Find where the given text appears and provide that cell's center as [x, y] coordinate. 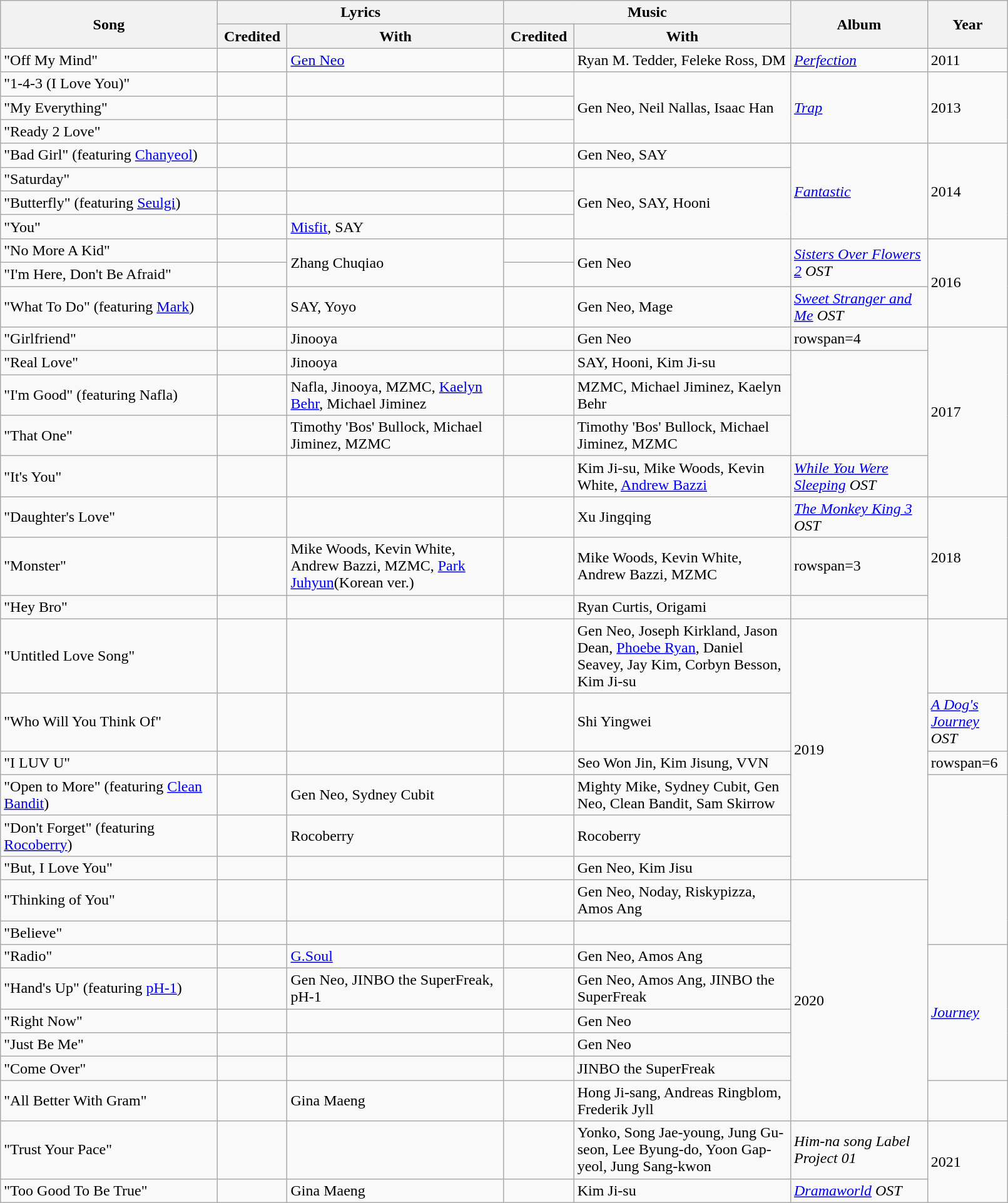
rowspan=4 [858, 339]
Kim Ji-su [682, 1190]
Seo Won Jin, Kim Jisung, VVN [682, 763]
rowspan=3 [858, 566]
"I LUV U" [109, 763]
Dramaworld OST [858, 1190]
"It's You" [109, 477]
Music [647, 13]
2011 [967, 60]
"Trust Your Pace" [109, 1150]
"Come Over" [109, 1068]
"Too Good To Be True" [109, 1190]
Mighty Mike, Sydney Cubit, Gen Neo, Clean Bandit, Sam Skirrow [682, 794]
2017 [967, 412]
"Radio" [109, 957]
2016 [967, 283]
2019 [858, 749]
"Ready 2 Love" [109, 131]
SAY, Yoyo [395, 307]
Gen Neo, JINBO the SuperFreak, pH-1 [395, 988]
2013 [967, 108]
A Dog's Journey OST [967, 722]
Gen Neo, Mage [682, 307]
Gen Neo, Amos Ang [682, 957]
"Real Love" [109, 363]
"But, I Love You" [109, 868]
SAY, Hooni, Kim Ji-su [682, 363]
Gen Neo, Neil Nallas, Isaac Han [682, 108]
Xu Jingqing [682, 517]
"Just Be Me" [109, 1045]
G.Soul [395, 957]
Yonko, Song Jae-young, Jung Gu-seon, Lee Byung-do, Yoon Gap-yeol, Jung Sang-kwon [682, 1150]
Sweet Stranger and Me OST [858, 307]
"Who Will You Think Of" [109, 722]
Nafla, Jinooya, MZMC, Kaelyn Behr, Michael Jiminez [395, 395]
2014 [967, 191]
"Right Now" [109, 1021]
Mike Woods, Kevin White, Andrew Bazzi, MZMC, Park Juhyun(Korean ver.) [395, 566]
Perfection [858, 60]
"You" [109, 226]
"Off My Mind" [109, 60]
"Daughter's Love" [109, 517]
Gen Neo, Kim Jisu [682, 868]
Journey [967, 1012]
Gen Neo, SAY [682, 155]
"Girlfriend" [109, 339]
"My Everything" [109, 108]
Him-na song Label Project 01 [858, 1150]
Mike Woods, Kevin White, Andrew Bazzi, MZMC [682, 566]
MZMC, Michael Jiminez, Kaelyn Behr [682, 395]
Ryan Curtis, Origami [682, 607]
Fantastic [858, 191]
Zhang Chuqiao [395, 262]
Gen Neo, SAY, Hooni [682, 203]
"Monster" [109, 566]
"I'm Here, Don't Be Afraid" [109, 274]
Lyrics [360, 13]
Sisters Over Flowers 2 OST [858, 262]
Gen Neo, Amos Ang, JINBO the SuperFreak [682, 988]
Hong Ji-sang, Andreas Ringblom, Frederik Jyll [682, 1101]
Ryan M. Tedder, Feleke Ross, DM [682, 60]
Trap [858, 108]
"What To Do" (featuring Mark) [109, 307]
The Monkey King 3 OST [858, 517]
Album [858, 24]
"Thinking of You" [109, 900]
"Saturday" [109, 179]
Song [109, 24]
Kim Ji-su, Mike Woods, Kevin White, Andrew Bazzi [682, 477]
Gen Neo, Sydney Cubit [395, 794]
While You Were Sleeping OST [858, 477]
"Untitled Love Song" [109, 656]
rowspan=6 [967, 763]
Shi Yingwei [682, 722]
"Bad Girl" (featuring Chanyeol) [109, 155]
2020 [858, 1000]
2018 [967, 558]
Gen Neo, Joseph Kirkland, Jason Dean, Phoebe Ryan, Daniel Seavey, Jay Kim, Corbyn Besson, Kim Ji-su [682, 656]
Misfit, SAY [395, 226]
"Hand's Up" (featuring pH-1) [109, 988]
"1-4-3 (I Love You)" [109, 84]
"Hey Bro" [109, 607]
"No More A Kid" [109, 250]
"Butterfly" (featuring Seulgi) [109, 203]
"Open to More" (featuring Clean Bandit) [109, 794]
"All Better With Gram" [109, 1101]
Year [967, 24]
"Believe" [109, 933]
"Don't Forget" (featuring Rocoberry) [109, 836]
JINBO the SuperFreak [682, 1068]
"That One" [109, 435]
Gen Neo, Noday, Riskypizza, Amos Ang [682, 900]
2021 [967, 1162]
"I'm Good" (featuring Nafla) [109, 395]
